Search for the cell housing the specified text and yield its (x, y) center coordinate. 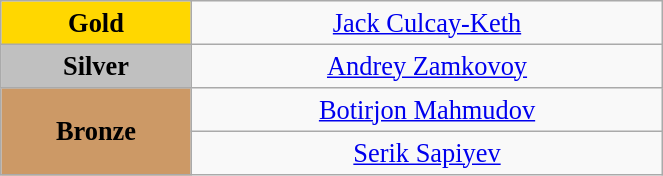
Jack Culcay-Keth (427, 22)
Andrey Zamkovoy (427, 66)
Serik Sapiyev (427, 153)
Botirjon Mahmudov (427, 109)
Gold (96, 22)
Silver (96, 66)
Bronze (96, 130)
